Return [X, Y] of the center of cell containing provided text 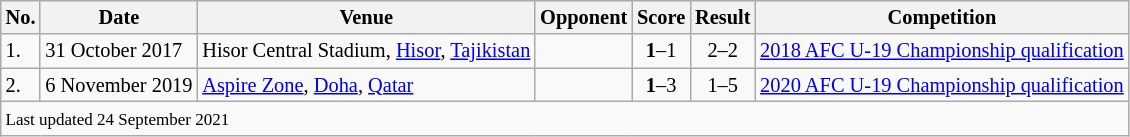
Last updated 24 September 2021 [565, 118]
31 October 2017 [118, 51]
Opponent [584, 17]
Competition [942, 17]
Score [661, 17]
1–1 [661, 51]
No. [21, 17]
6 November 2019 [118, 85]
2018 AFC U-19 Championship qualification [942, 51]
Venue [366, 17]
1–3 [661, 85]
2. [21, 85]
1. [21, 51]
2020 AFC U-19 Championship qualification [942, 85]
2–2 [722, 51]
Aspire Zone, Doha, Qatar [366, 85]
Date [118, 17]
Hisor Central Stadium, Hisor, Tajikistan [366, 51]
1–5 [722, 85]
Result [722, 17]
